Pinpoint the cell where the given text exists, returning its [X, Y] midpoint coordinate. 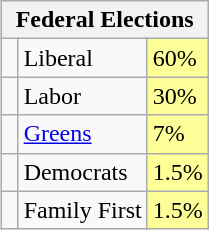
Federal Elections [104, 20]
60% [178, 58]
7% [178, 134]
Family First [82, 210]
Liberal [82, 58]
Labor [82, 96]
Greens [82, 134]
Democrats [82, 172]
30% [178, 96]
